Capture the cell that displays the provided text and extract its [X, Y] central coordinate. 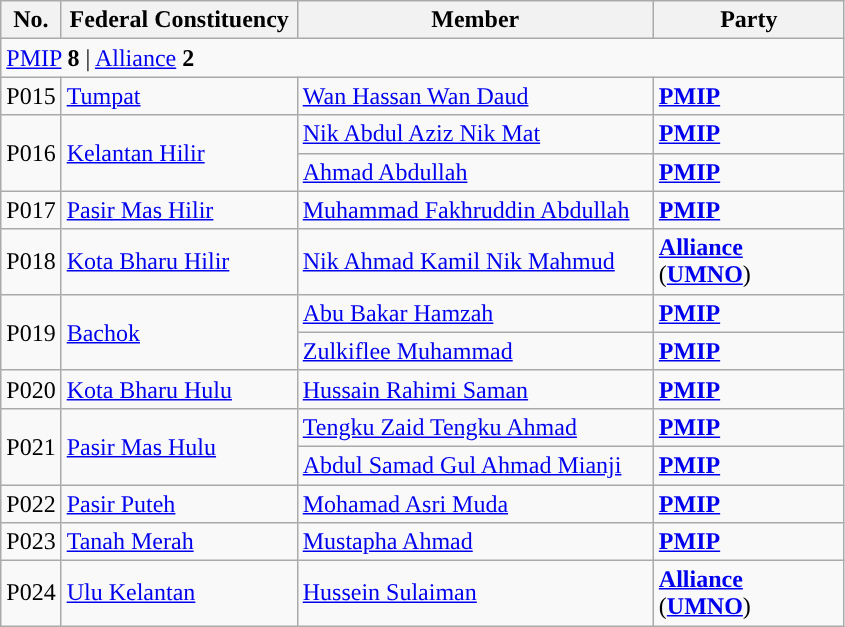
Tengku Zaid Tengku Ahmad [475, 427]
Member [475, 20]
Ulu Kelantan [179, 594]
P019 [31, 332]
Zulkiflee Muhammad [475, 351]
Federal Constituency [179, 20]
Party [748, 20]
Hussein Sulaiman [475, 594]
Kelantan Hilir [179, 153]
Kota Bharu Hulu [179, 389]
Muhammad Fakhruddin Abdullah [475, 210]
P018 [31, 262]
P017 [31, 210]
Pasir Mas Hulu [179, 446]
Kota Bharu Hilir [179, 262]
P022 [31, 503]
P020 [31, 389]
Nik Ahmad Kamil Nik Mahmud [475, 262]
Ahmad Abdullah [475, 172]
Pasir Mas Hilir [179, 210]
PMIP 8 | Alliance 2 [423, 58]
No. [31, 20]
Mohamad Asri Muda [475, 503]
Bachok [179, 332]
P021 [31, 446]
Mustapha Ahmad [475, 542]
P023 [31, 542]
Nik Abdul Aziz Nik Mat [475, 134]
Abdul Samad Gul Ahmad Mianji [475, 465]
P015 [31, 96]
P024 [31, 594]
Tanah Merah [179, 542]
P016 [31, 153]
Pasir Puteh [179, 503]
Wan Hassan Wan Daud [475, 96]
Tumpat [179, 96]
Hussain Rahimi Saman [475, 389]
Abu Bakar Hamzah [475, 313]
